Provide the (X, Y) coordinate of the cell's center where the given text is located.  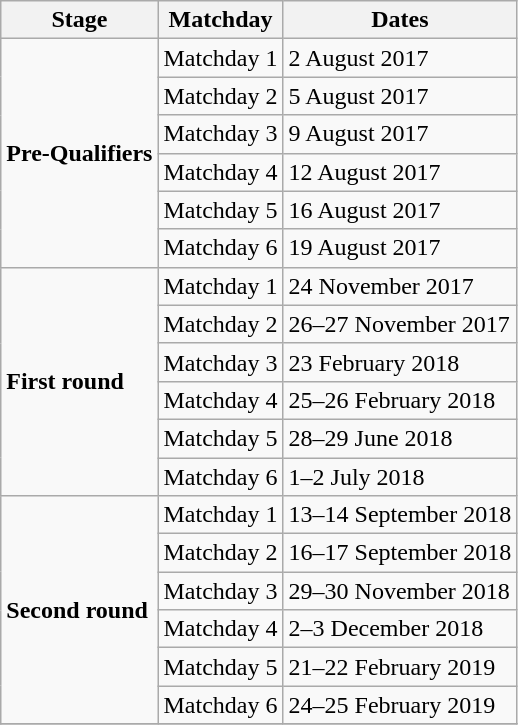
16–17 September 2018 (400, 553)
2 August 2017 (400, 58)
5 August 2017 (400, 96)
19 August 2017 (400, 248)
25–26 February 2018 (400, 400)
26–27 November 2017 (400, 324)
12 August 2017 (400, 172)
First round (80, 381)
2–3 December 2018 (400, 629)
21–22 February 2019 (400, 667)
Dates (400, 20)
24 November 2017 (400, 286)
Stage (80, 20)
Matchday (220, 20)
24–25 February 2019 (400, 705)
Pre-Qualifiers (80, 153)
16 August 2017 (400, 210)
Second round (80, 610)
9 August 2017 (400, 134)
23 February 2018 (400, 362)
28–29 June 2018 (400, 438)
1–2 July 2018 (400, 477)
13–14 September 2018 (400, 515)
29–30 November 2018 (400, 591)
